Find where the given text appears and provide that cell's center as [x, y] coordinate. 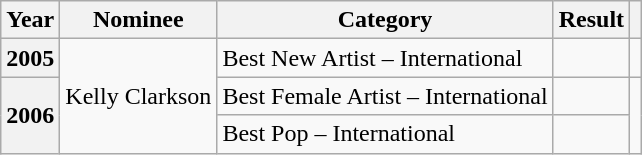
Result [591, 20]
2005 [30, 58]
Category [385, 20]
Kelly Clarkson [138, 96]
Year [30, 20]
Best Female Artist – International [385, 96]
Best New Artist – International [385, 58]
Nominee [138, 20]
2006 [30, 115]
Best Pop – International [385, 134]
